For the text-containing cell, return its midpoint in (X, Y) coordinate format. 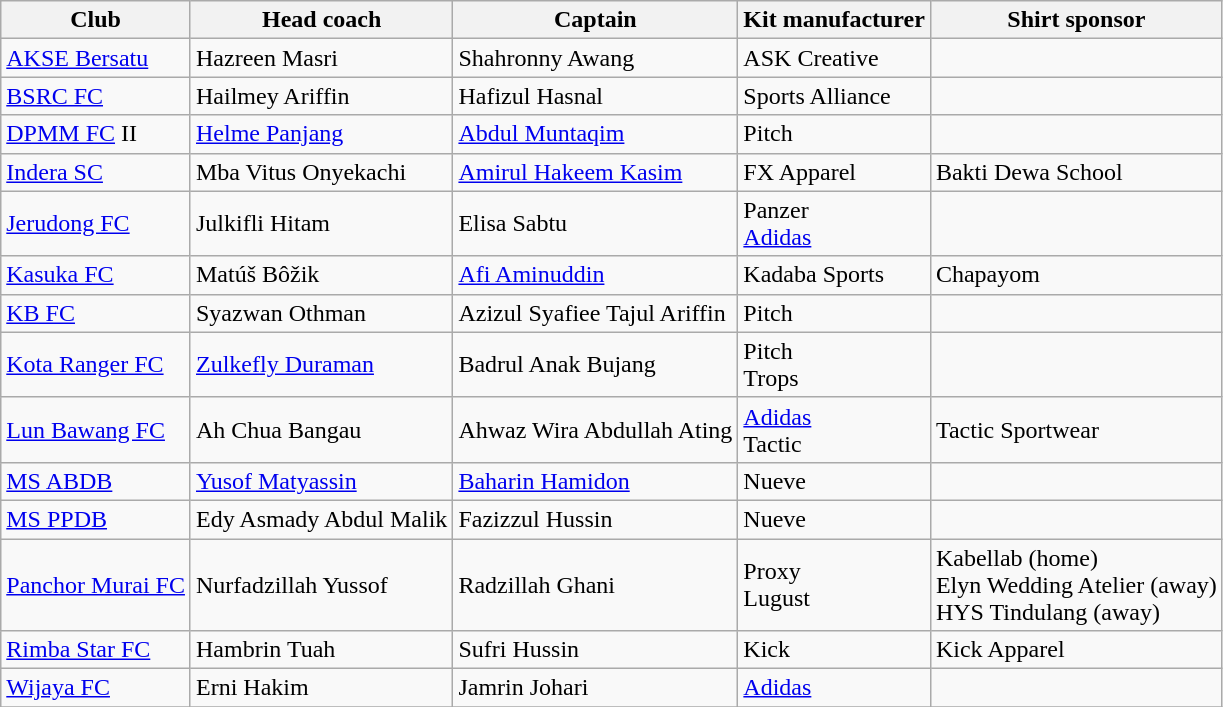
Hambrin Tuah (321, 650)
Chapayom (1076, 275)
Adidas Tactic (834, 430)
Proxy Lugust (834, 584)
Kasuka FC (96, 275)
Club (96, 20)
AKSE Bersatu (96, 58)
Sufri Hussin (596, 650)
Indera SC (96, 172)
MS ABDB (96, 481)
MS PPDB (96, 519)
Yusof Matyassin (321, 481)
Hailmey Ariffin (321, 96)
Bakti Dewa School (1076, 172)
Panchor Murai FC (96, 584)
Elisa Sabtu (596, 224)
BSRC FC (96, 96)
DPMM FC II (96, 134)
Matúš Bôžik (321, 275)
Lun Bawang FC (96, 430)
Radzillah Ghani (596, 584)
Edy Asmady Abdul Malik (321, 519)
Fazizzul Hussin (596, 519)
Hazreen Masri (321, 58)
Head coach (321, 20)
Jerudong FC (96, 224)
Julkifli Hitam (321, 224)
Jamrin Johari (596, 688)
Kick (834, 650)
Zulkefly Duraman (321, 364)
Baharin Hamidon (596, 481)
Kadaba Sports (834, 275)
Panzer Adidas (834, 224)
Kick Apparel (1076, 650)
KB FC (96, 313)
ASK Creative (834, 58)
Erni Hakim (321, 688)
Wijaya FC (96, 688)
Shahronny Awang (596, 58)
Kit manufacturer (834, 20)
Badrul Anak Bujang (596, 364)
Pitch Trops (834, 364)
Sports Alliance (834, 96)
Amirul Hakeem Kasim (596, 172)
Nurfadzillah Yussof (321, 584)
FX Apparel (834, 172)
Kabellab (home)Elyn Wedding Atelier (away)HYS Tindulang (away) (1076, 584)
Kota Ranger FC (96, 364)
Shirt sponsor (1076, 20)
Hafizul Hasnal (596, 96)
Syazwan Othman (321, 313)
Tactic Sportwear (1076, 430)
Abdul Muntaqim (596, 134)
Mba Vitus Onyekachi (321, 172)
Helme Panjang (321, 134)
Afi Aminuddin (596, 275)
Captain (596, 20)
Ahwaz Wira Abdullah Ating (596, 430)
Adidas (834, 688)
Azizul Syafiee Tajul Ariffin (596, 313)
Rimba Star FC (96, 650)
Ah Chua Bangau (321, 430)
